Identify which cell holds the provided text, then report its (X, Y) central coordinate. 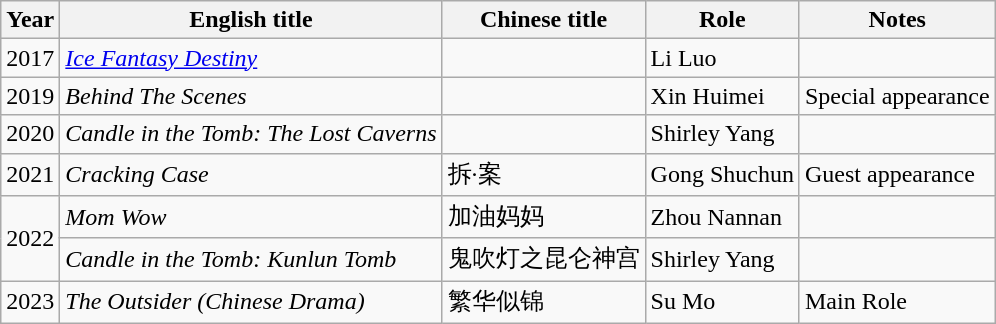
Xin Huimei (722, 96)
Candle in the Tomb: The Lost Caverns (251, 134)
Ice Fantasy Destiny (251, 58)
Main Role (897, 302)
Year (30, 20)
The Outsider (Chinese Drama) (251, 302)
鬼吹灯之昆仑神宫 (544, 260)
2019 (30, 96)
加油妈妈 (544, 218)
Zhou Nannan (722, 218)
2021 (30, 174)
拆·案 (544, 174)
Mom Wow (251, 218)
Special appearance (897, 96)
2022 (30, 238)
Chinese title (544, 20)
Behind The Scenes (251, 96)
Notes (897, 20)
繁华似锦 (544, 302)
Su Mo (722, 302)
Cracking Case (251, 174)
English title (251, 20)
2023 (30, 302)
Guest appearance (897, 174)
Candle in the Tomb: Kunlun Tomb (251, 260)
2020 (30, 134)
Li Luo (722, 58)
2017 (30, 58)
Role (722, 20)
Gong Shuchun (722, 174)
